Determine the [x, y] coordinate at the center of the cell enclosing the given text.  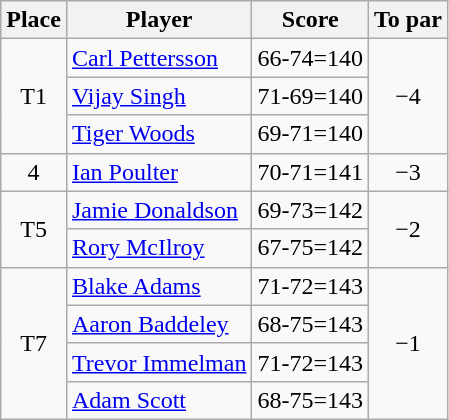
−3 [408, 172]
−4 [408, 96]
Rory McIlroy [158, 248]
Adam Scott [158, 400]
69-71=140 [310, 134]
Score [310, 20]
T7 [34, 343]
Player [158, 20]
T5 [34, 229]
−2 [408, 229]
Place [34, 20]
70-71=141 [310, 172]
−1 [408, 343]
4 [34, 172]
69-73=142 [310, 210]
Vijay Singh [158, 96]
Tiger Woods [158, 134]
Carl Pettersson [158, 58]
Blake Adams [158, 286]
T1 [34, 96]
71-69=140 [310, 96]
67-75=142 [310, 248]
To par [408, 20]
Jamie Donaldson [158, 210]
Aaron Baddeley [158, 324]
Trevor Immelman [158, 362]
66-74=140 [310, 58]
Ian Poulter [158, 172]
